Detect which cell encompasses the target text, then output its [x, y] center coordinate. 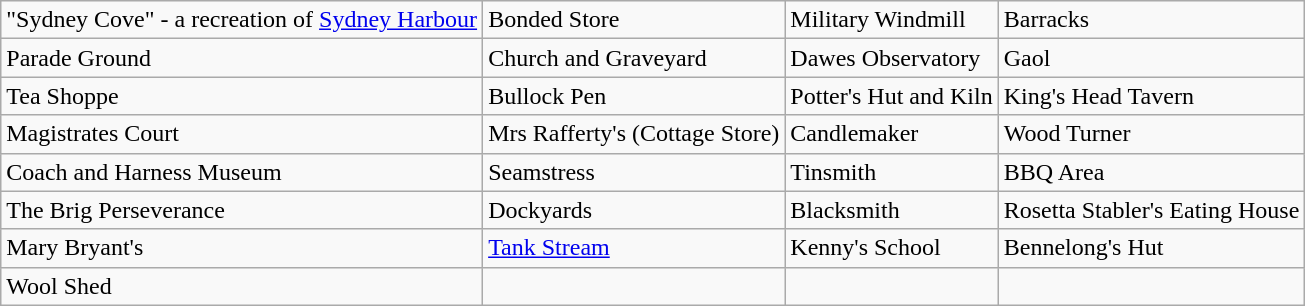
Tea Shoppe [242, 96]
Dawes Observatory [892, 58]
Bennelong's Hut [1152, 248]
Seamstress [634, 172]
King's Head Tavern [1152, 96]
Blacksmith [892, 210]
Wood Turner [1152, 134]
"Sydney Cove" - a recreation of Sydney Harbour [242, 20]
Church and Graveyard [634, 58]
Tinsmith [892, 172]
Candlemaker [892, 134]
Wool Shed [242, 286]
BBQ Area [1152, 172]
Coach and Harness Museum [242, 172]
Mary Bryant's [242, 248]
Potter's Hut and Kiln [892, 96]
The Brig Perseverance [242, 210]
Bullock Pen [634, 96]
Dockyards [634, 210]
Tank Stream [634, 248]
Military Windmill [892, 20]
Barracks [1152, 20]
Parade Ground [242, 58]
Gaol [1152, 58]
Mrs Rafferty's (Cottage Store) [634, 134]
Kenny's School [892, 248]
Magistrates Court [242, 134]
Rosetta Stabler's Eating House [1152, 210]
Bonded Store [634, 20]
